Search for the cell housing the specified text and yield its (x, y) center coordinate. 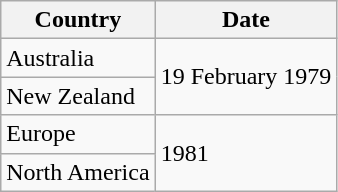
New Zealand (78, 96)
Europe (78, 134)
19 February 1979 (246, 77)
North America (78, 172)
1981 (246, 153)
Australia (78, 58)
Date (246, 20)
Country (78, 20)
